Provide the [X, Y] coordinate of the cell's center where the given text is located.  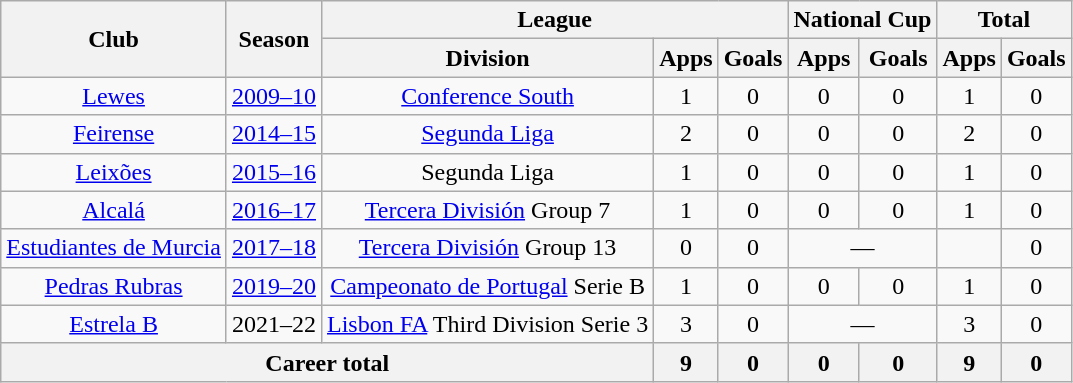
Pedras Rubras [114, 286]
League [554, 20]
Lewes [114, 96]
Division [487, 58]
Total [1004, 20]
Leixões [114, 172]
2017–18 [274, 248]
Conference South [487, 96]
Feirense [114, 134]
2014–15 [274, 134]
2015–16 [274, 172]
2009–10 [274, 96]
Tercera División Group 13 [487, 248]
Campeonato de Portugal Serie B [487, 286]
Season [274, 39]
Alcalá [114, 210]
Tercera División Group 7 [487, 210]
2019–20 [274, 286]
2016–17 [274, 210]
National Cup [862, 20]
Career total [328, 362]
Estudiantes de Murcia [114, 248]
Lisbon FA Third Division Serie 3 [487, 324]
2021–22 [274, 324]
Estrela B [114, 324]
Club [114, 39]
